Return (X, Y) of the center of cell containing provided text 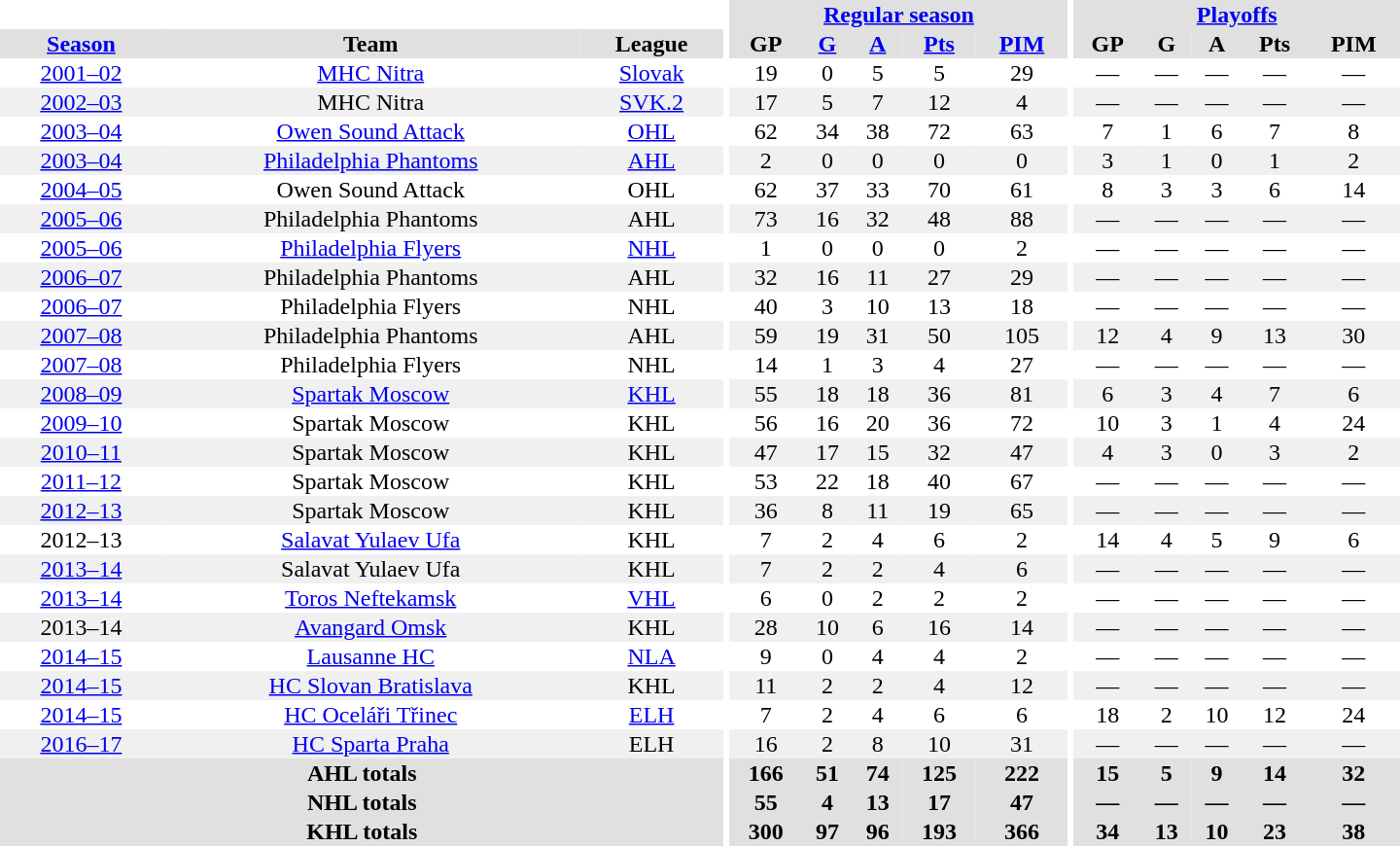
366 (1021, 831)
37 (827, 190)
22 (827, 481)
23 (1274, 831)
33 (878, 190)
125 (939, 773)
81 (1021, 394)
NLA (651, 656)
Toros Neftekamsk (371, 598)
65 (1021, 511)
300 (766, 831)
70 (939, 190)
193 (939, 831)
105 (1021, 335)
VHL (651, 598)
88 (1021, 219)
AHL totals (362, 773)
96 (878, 831)
74 (878, 773)
48 (939, 219)
Regular season (898, 15)
2008–09 (82, 394)
2011–12 (82, 481)
2001–02 (82, 73)
HC Oceláři Třinec (371, 715)
53 (766, 481)
97 (827, 831)
2002–03 (82, 102)
30 (1353, 335)
56 (766, 423)
League (651, 44)
63 (1021, 131)
HC Sparta Praha (371, 744)
50 (939, 335)
Lausanne HC (371, 656)
NHL totals (362, 802)
Season (82, 44)
2010–11 (82, 452)
2009–10 (82, 423)
20 (878, 423)
Avangard Omsk (371, 627)
59 (766, 335)
166 (766, 773)
Playoffs (1237, 15)
61 (1021, 190)
222 (1021, 773)
73 (766, 219)
2004–05 (82, 190)
KHL totals (362, 831)
51 (827, 773)
67 (1021, 481)
Team (371, 44)
SVK.2 (651, 102)
2016–17 (82, 744)
Slovak (651, 73)
28 (766, 627)
HC Slovan Bratislava (371, 686)
